Output the [x, y] coordinate of the center of the cell containing the given text.  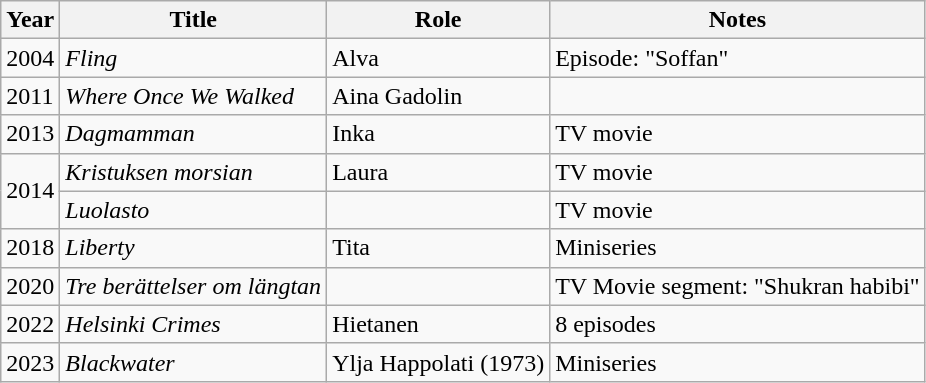
Dagmamman [194, 134]
Inka [438, 134]
2022 [30, 324]
2023 [30, 362]
Aina Gadolin [438, 96]
Alva [438, 58]
Notes [738, 20]
8 episodes [738, 324]
Episode: "Soffan" [738, 58]
Tita [438, 248]
Tre berättelser om längtan [194, 286]
2013 [30, 134]
2004 [30, 58]
Helsinki Crimes [194, 324]
2018 [30, 248]
Where Once We Walked [194, 96]
Title [194, 20]
Fling [194, 58]
Ylja Happolati (1973) [438, 362]
2011 [30, 96]
TV Movie segment: "Shukran habibi" [738, 286]
2020 [30, 286]
Kristuksen morsian [194, 172]
Hietanen [438, 324]
Liberty [194, 248]
Luolasto [194, 210]
2014 [30, 191]
Laura [438, 172]
Year [30, 20]
Blackwater [194, 362]
Role [438, 20]
